Find where the given text appears and provide that cell's center as [x, y] coordinate. 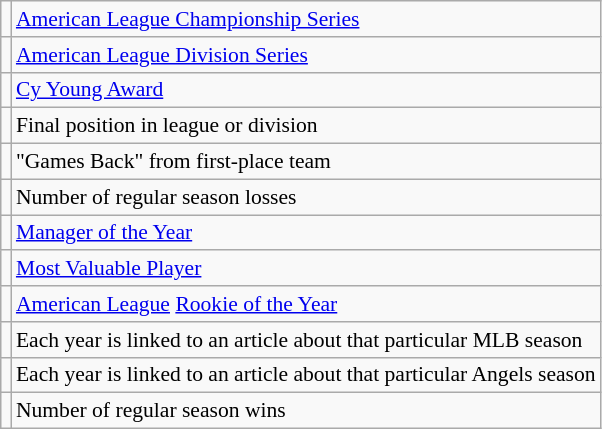
Most Valuable Player [306, 269]
American League Championship Series [306, 19]
American League Rookie of the Year [306, 304]
Final position in league or division [306, 126]
Number of regular season wins [306, 411]
Each year is linked to an article about that particular MLB season [306, 340]
American League Division Series [306, 55]
Each year is linked to an article about that particular Angels season [306, 375]
Number of regular season losses [306, 197]
Cy Young Award [306, 90]
"Games Back" from first-place team [306, 162]
Manager of the Year [306, 233]
